Locate the cell with the specified text and output its (x, y) center coordinate. 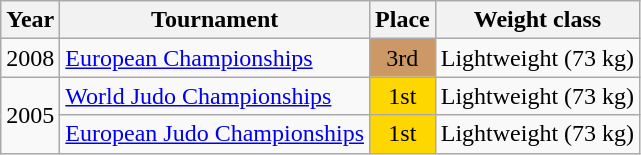
3rd (403, 58)
Place (403, 20)
Year (30, 20)
World Judo Championships (215, 96)
2008 (30, 58)
European Judo Championships (215, 134)
Tournament (215, 20)
2005 (30, 115)
European Championships (215, 58)
Weight class (537, 20)
